For the text-containing cell, return its midpoint in (x, y) coordinate format. 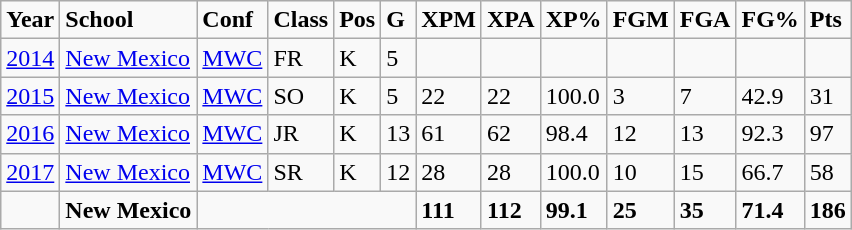
98.4 (574, 134)
XPM (449, 20)
62 (510, 134)
97 (828, 134)
Year (30, 20)
SR (301, 172)
2015 (30, 96)
Pos (358, 20)
2017 (30, 172)
111 (449, 210)
99.1 (574, 210)
42.9 (770, 96)
10 (640, 172)
Class (301, 20)
FGM (640, 20)
15 (705, 172)
Pts (828, 20)
G (398, 20)
XPA (510, 20)
66.7 (770, 172)
3 (640, 96)
7 (705, 96)
XP% (574, 20)
71.4 (770, 210)
2014 (30, 58)
FR (301, 58)
61 (449, 134)
112 (510, 210)
School (128, 20)
Conf (232, 20)
25 (640, 210)
2016 (30, 134)
FGA (705, 20)
58 (828, 172)
JR (301, 134)
SO (301, 96)
186 (828, 210)
35 (705, 210)
92.3 (770, 134)
FG% (770, 20)
31 (828, 96)
